Identify which cell holds the provided text, then report its [x, y] central coordinate. 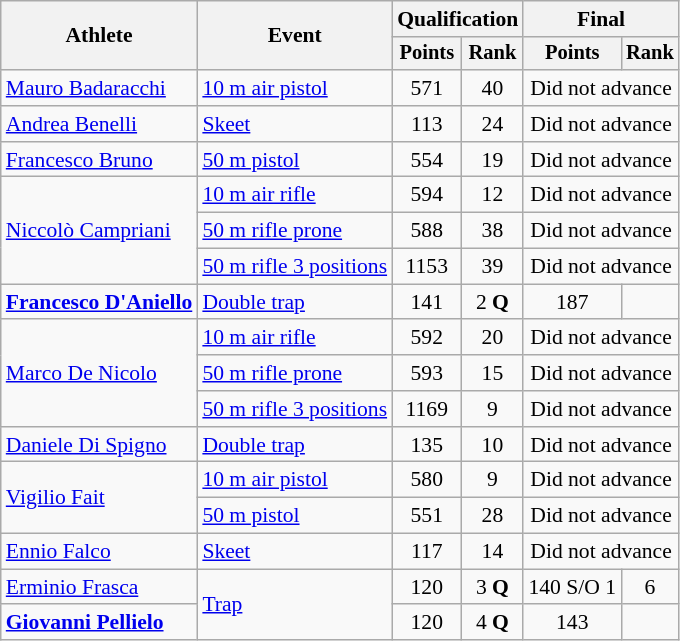
40 [492, 88]
14 [492, 552]
592 [426, 338]
Giovanni Pellielo [100, 623]
141 [426, 302]
1169 [426, 409]
Qualification [458, 19]
24 [492, 124]
Marco De Nicolo [100, 374]
20 [492, 338]
19 [492, 160]
117 [426, 552]
113 [426, 124]
10 [492, 445]
Daniele Di Spigno [100, 445]
594 [426, 195]
551 [426, 516]
12 [492, 195]
588 [426, 231]
Andrea Benelli [100, 124]
2 Q [492, 302]
Niccolò Campriani [100, 230]
135 [426, 445]
Event [294, 36]
Trap [294, 604]
4 Q [492, 623]
39 [492, 267]
593 [426, 373]
1153 [426, 267]
Francesco D'Aniello [100, 302]
6 [650, 587]
Vigilio Fait [100, 498]
580 [426, 480]
15 [492, 373]
3 Q [492, 587]
28 [492, 516]
554 [426, 160]
Erminio Frasca [100, 587]
Francesco Bruno [100, 160]
187 [572, 302]
Athlete [100, 36]
Ennio Falco [100, 552]
571 [426, 88]
Final [600, 19]
140 S/O 1 [572, 587]
38 [492, 231]
Mauro Badaracchi [100, 88]
143 [572, 623]
